Detect which cell encompasses the target text, then output its [X, Y] center coordinate. 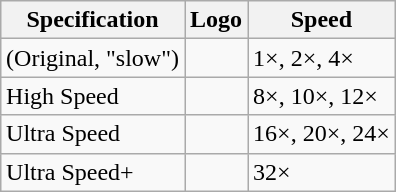
(Original, "slow") [93, 58]
Speed [322, 20]
16×, 20×, 24× [322, 134]
Ultra Speed [93, 134]
Ultra Speed+ [93, 172]
32× [322, 172]
8×, 10×, 12× [322, 96]
Specification [93, 20]
High Speed [93, 96]
Logo [216, 20]
1×, 2×, 4× [322, 58]
